Find where the given text appears and provide that cell's center as (x, y) coordinate. 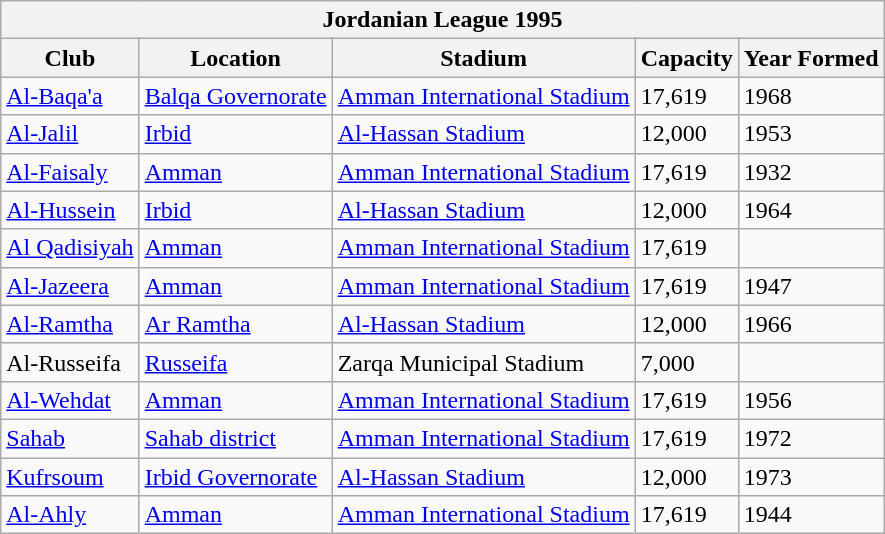
Russeifa (236, 362)
Al-Jazeera (70, 286)
Capacity (686, 58)
1972 (811, 438)
Al-Russeifa (70, 362)
1956 (811, 400)
Location (236, 58)
Al-Jalil (70, 134)
1944 (811, 515)
Al-Faisaly (70, 172)
Ar Ramtha (236, 324)
7,000 (686, 362)
1953 (811, 134)
Year Formed (811, 58)
1966 (811, 324)
1973 (811, 477)
1968 (811, 96)
Al-Baqa'a (70, 96)
Al Qadisiyah (70, 248)
Zarqa Municipal Stadium (484, 362)
Kufrsoum (70, 477)
Sahab district (236, 438)
Club (70, 58)
1964 (811, 210)
Al-Wehdat (70, 400)
Balqa Governorate (236, 96)
Irbid Governorate (236, 477)
Al-Ramtha (70, 324)
Al-Ahly (70, 515)
1947 (811, 286)
Sahab (70, 438)
Al-Hussein (70, 210)
Stadium (484, 58)
1932 (811, 172)
Jordanian League 1995 (442, 20)
